Return the [X, Y] coordinate for the center point of the cell that contains the specified text.  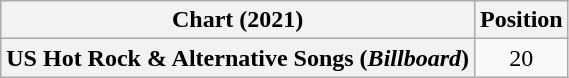
20 [521, 58]
Chart (2021) [238, 20]
Position [521, 20]
US Hot Rock & Alternative Songs (Billboard) [238, 58]
